Identify which cell holds the provided text, then report its [x, y] central coordinate. 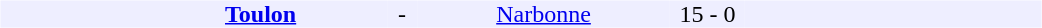
15 - 0 [707, 14]
- [402, 14]
Narbonne [544, 14]
Toulon [260, 14]
